For the text-containing cell, return its midpoint in [X, Y] coordinate format. 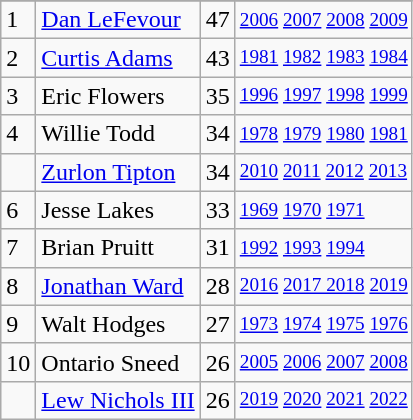
7 [18, 248]
1969 1970 1971 [324, 210]
Jesse Lakes [118, 210]
2005 2006 2007 2008 [324, 362]
Zurlon Tipton [118, 172]
Jonathan Ward [118, 286]
2006 2007 2008 2009 [324, 20]
27 [218, 324]
33 [218, 210]
Eric Flowers [118, 96]
1996 1997 1998 1999 [324, 96]
43 [218, 58]
Ontario Sneed [118, 362]
6 [18, 210]
2010 2011 2012 2013 [324, 172]
2019 2020 2021 2022 [324, 400]
1973 1974 1975 1976 [324, 324]
2016 2017 2018 2019 [324, 286]
1 [18, 20]
Lew Nichols III [118, 400]
3 [18, 96]
1978 1979 1980 1981 [324, 134]
Willie Todd [118, 134]
2 [18, 58]
Brian Pruitt [118, 248]
31 [218, 248]
28 [218, 286]
35 [218, 96]
9 [18, 324]
1981 1982 1983 1984 [324, 58]
Walt Hodges [118, 324]
10 [18, 362]
1992 1993 1994 [324, 248]
4 [18, 134]
Dan LeFevour [118, 20]
Curtis Adams [118, 58]
8 [18, 286]
47 [218, 20]
